Identify which cell holds the provided text, then report its (X, Y) central coordinate. 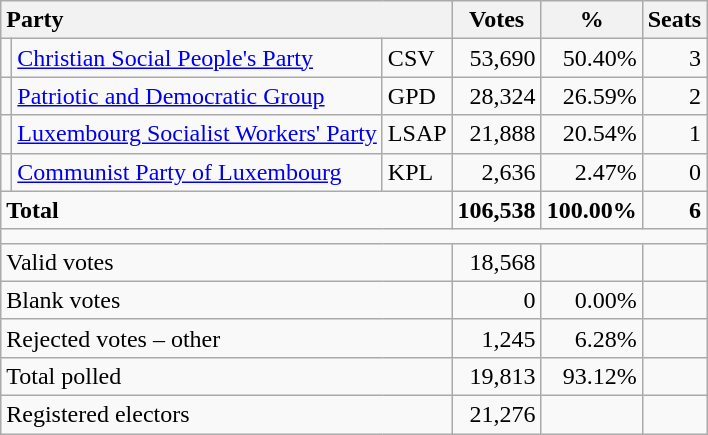
Votes (496, 20)
Patriotic and Democratic Group (198, 96)
Christian Social People's Party (198, 58)
19,813 (496, 376)
LSAP (417, 134)
50.40% (592, 58)
Communist Party of Luxembourg (198, 172)
Blank votes (226, 300)
2 (674, 96)
1 (674, 134)
Total (226, 210)
93.12% (592, 376)
Valid votes (226, 262)
Registered electors (226, 414)
2.47% (592, 172)
CSV (417, 58)
Luxembourg Socialist Workers' Party (198, 134)
28,324 (496, 96)
Party (226, 20)
Rejected votes – other (226, 338)
21,276 (496, 414)
6.28% (592, 338)
106,538 (496, 210)
% (592, 20)
6 (674, 210)
KPL (417, 172)
0.00% (592, 300)
18,568 (496, 262)
GPD (417, 96)
Total polled (226, 376)
26.59% (592, 96)
53,690 (496, 58)
3 (674, 58)
1,245 (496, 338)
Seats (674, 20)
21,888 (496, 134)
20.54% (592, 134)
2,636 (496, 172)
100.00% (592, 210)
